Provide the [x, y] coordinate of the cell's center where the given text is located.  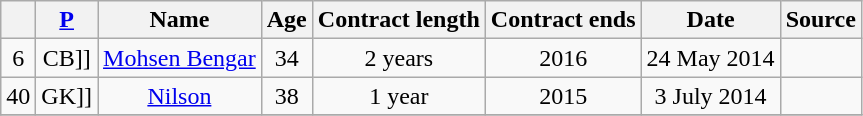
CB]] [67, 58]
GK]] [67, 96]
38 [286, 96]
34 [286, 58]
6 [18, 58]
2 years [398, 58]
3 July 2014 [710, 96]
24 May 2014 [710, 58]
Contract ends [563, 20]
Source [820, 20]
1 year [398, 96]
2016 [563, 58]
Age [286, 20]
Mohsen Bengar [180, 58]
Name [180, 20]
Date [710, 20]
P [67, 20]
2015 [563, 96]
Nilson [180, 96]
Contract length [398, 20]
40 [18, 96]
